Locate the cell with the specified text and output its [X, Y] center coordinate. 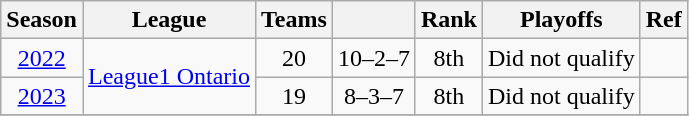
10–2–7 [374, 58]
19 [294, 96]
Season [42, 20]
2023 [42, 96]
20 [294, 58]
Playoffs [562, 20]
Rank [448, 20]
8–3–7 [374, 96]
2022 [42, 58]
League1 Ontario [168, 77]
Ref [664, 20]
Teams [294, 20]
League [168, 20]
